Capture the cell that displays the provided text and extract its (x, y) central coordinate. 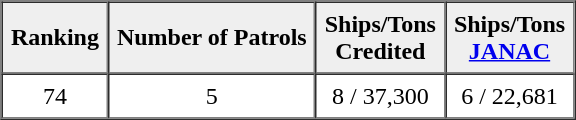
5 (212, 96)
Number of Patrols (212, 38)
Ships/TonsJANAC (510, 38)
8 / 37,300 (380, 96)
74 (55, 96)
Ranking (55, 38)
6 / 22,681 (510, 96)
Ships/TonsCredited (380, 38)
